Return [x, y] of the center of cell containing provided text 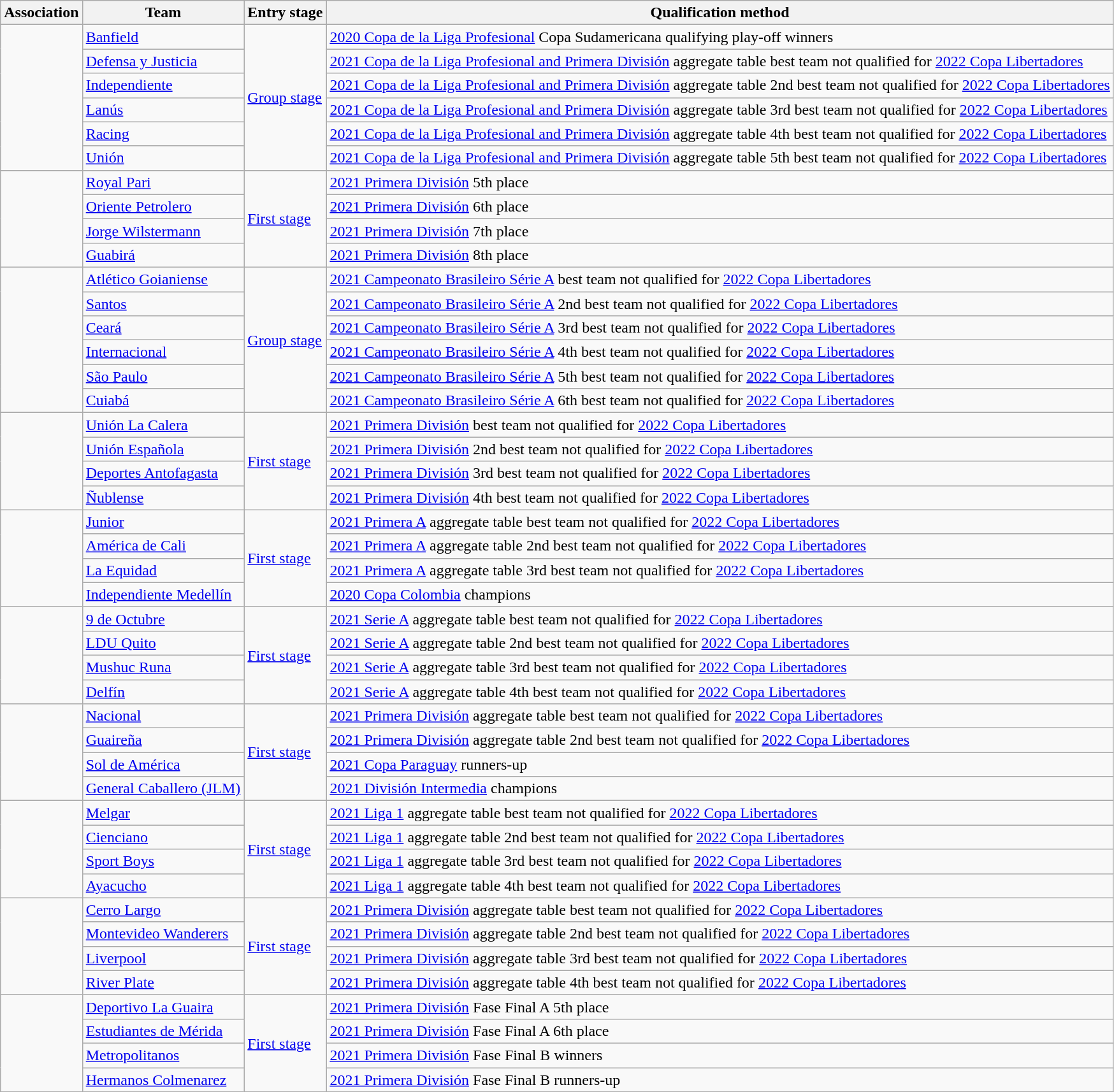
Cienciano [163, 837]
2021 Copa de la Liga Profesional and Primera División aggregate table 4th best team not qualified for 2022 Copa Libertadores [720, 134]
2021 Primera División 2nd best team not qualified for 2022 Copa Libertadores [720, 449]
Sport Boys [163, 861]
2021 Primera División Fase Final B winners [720, 1055]
Team [163, 13]
General Caballero (JLM) [163, 789]
2021 Copa de la Liga Profesional and Primera División aggregate table 2nd best team not qualified for 2022 Copa Libertadores [720, 85]
2020 Copa de la Liga Profesional Copa Sudamericana qualifying play-off winners [720, 37]
América de Cali [163, 546]
2021 Campeonato Brasileiro Série A 4th best team not qualified for 2022 Copa Libertadores [720, 352]
Nacional [163, 716]
Guabirá [163, 255]
2021 Campeonato Brasileiro Série A 5th best team not qualified for 2022 Copa Libertadores [720, 377]
São Paulo [163, 377]
Ayacucho [163, 886]
Defensa y Justicia [163, 61]
2021 Liga 1 aggregate table 3rd best team not qualified for 2022 Copa Libertadores [720, 861]
Entry stage [286, 13]
2021 Primera División 8th place [720, 255]
Metropolitanos [163, 1055]
2021 Liga 1 aggregate table 4th best team not qualified for 2022 Copa Libertadores [720, 886]
2021 Primera División 5th place [720, 182]
Unión [163, 158]
2021 Primera División Fase Final A 6th place [720, 1031]
Unión La Calera [163, 425]
2021 Campeonato Brasileiro Série A 2nd best team not qualified for 2022 Copa Libertadores [720, 304]
Ceará [163, 328]
Unión Española [163, 449]
2021 Serie A aggregate table 2nd best team not qualified for 2022 Copa Libertadores [720, 643]
Atlético Goianiense [163, 279]
2021 Primera División 6th place [720, 206]
Lanús [163, 110]
2021 Primera A aggregate table 2nd best team not qualified for 2022 Copa Libertadores [720, 546]
2021 Campeonato Brasileiro Série A 3rd best team not qualified for 2022 Copa Libertadores [720, 328]
Royal Pari [163, 182]
Santos [163, 304]
Oriente Petrolero [163, 206]
2021 Campeonato Brasileiro Série A best team not qualified for 2022 Copa Libertadores [720, 279]
2021 Copa de la Liga Profesional and Primera División aggregate table best team not qualified for 2022 Copa Libertadores [720, 61]
Deportes Antofagasta [163, 473]
Cuiabá [163, 401]
River Plate [163, 982]
Junior [163, 522]
LDU Quito [163, 643]
2021 Primera División 4th best team not qualified for 2022 Copa Libertadores [720, 498]
2021 Copa de la Liga Profesional and Primera División aggregate table 3rd best team not qualified for 2022 Copa Libertadores [720, 110]
2021 División Intermedia champions [720, 789]
2021 Primera División best team not qualified for 2022 Copa Libertadores [720, 425]
2021 Primera División aggregate table 3rd best team not qualified for 2022 Copa Libertadores [720, 958]
2021 Liga 1 aggregate table 2nd best team not qualified for 2022 Copa Libertadores [720, 837]
2021 Primera A aggregate table 3rd best team not qualified for 2022 Copa Libertadores [720, 570]
Independiente [163, 85]
Delfín [163, 691]
Ñublense [163, 498]
Guaireña [163, 740]
2021 Primera División Fase Final B runners-up [720, 1080]
Banfield [163, 37]
2021 Serie A aggregate table 4th best team not qualified for 2022 Copa Libertadores [720, 691]
Mushuc Runa [163, 667]
Sol de América [163, 765]
Hermanos Colmenarez [163, 1080]
2021 Campeonato Brasileiro Série A 6th best team not qualified for 2022 Copa Libertadores [720, 401]
Internacional [163, 352]
2021 Primera División 7th place [720, 231]
2021 Copa de la Liga Profesional and Primera División aggregate table 5th best team not qualified for 2022 Copa Libertadores [720, 158]
2021 Serie A aggregate table 3rd best team not qualified for 2022 Copa Libertadores [720, 667]
Melgar [163, 813]
Independiente Medellín [163, 594]
Liverpool [163, 958]
2021 Primera División aggregate table 4th best team not qualified for 2022 Copa Libertadores [720, 982]
Estudiantes de Mérida [163, 1031]
2021 Copa Paraguay runners-up [720, 765]
2021 Primera A aggregate table best team not qualified for 2022 Copa Libertadores [720, 522]
Qualification method [720, 13]
9 de Octubre [163, 619]
Cerro Largo [163, 910]
2021 Liga 1 aggregate table best team not qualified for 2022 Copa Libertadores [720, 813]
Deportivo La Guaira [163, 1007]
Racing [163, 134]
2021 Serie A aggregate table best team not qualified for 2022 Copa Libertadores [720, 619]
2021 Primera División 3rd best team not qualified for 2022 Copa Libertadores [720, 473]
Montevideo Wanderers [163, 934]
La Equidad [163, 570]
Jorge Wilstermann [163, 231]
Association [41, 13]
2021 Primera División Fase Final A 5th place [720, 1007]
2020 Copa Colombia champions [720, 594]
